Locate the cell with the specified text and output its (X, Y) center coordinate. 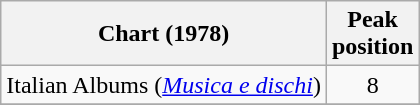
8 (372, 85)
Peakposition (372, 34)
Italian Albums (Musica e dischi) (164, 85)
Chart (1978) (164, 34)
